Scan for the cell matching the given text and deliver its (x, y) coordinate at center. 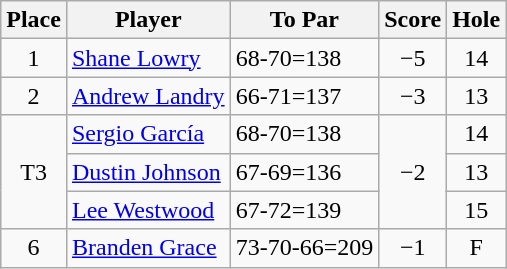
67-69=136 (304, 172)
−3 (413, 96)
Shane Lowry (148, 58)
2 (34, 96)
F (476, 248)
6 (34, 248)
Sergio García (148, 134)
Branden Grace (148, 248)
1 (34, 58)
Lee Westwood (148, 210)
To Par (304, 20)
−1 (413, 248)
66-71=137 (304, 96)
−2 (413, 172)
15 (476, 210)
Hole (476, 20)
Player (148, 20)
−5 (413, 58)
Place (34, 20)
T3 (34, 172)
Andrew Landry (148, 96)
73-70-66=209 (304, 248)
Score (413, 20)
67-72=139 (304, 210)
Dustin Johnson (148, 172)
